Output the [X, Y] coordinate of the center of the cell containing the given text.  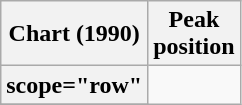
scope="row" [74, 85]
Peakposition [194, 34]
Chart (1990) [74, 34]
